Return [X, Y] of the center of cell containing provided text 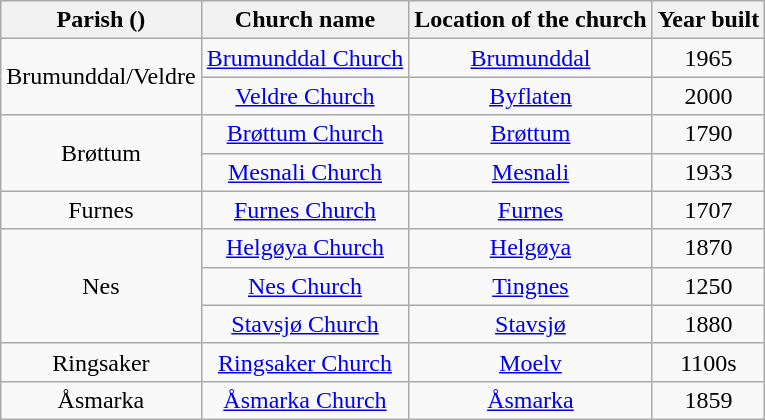
Helgøya [530, 248]
Nes [101, 286]
Nes Church [305, 286]
1790 [708, 134]
Location of the church [530, 20]
1870 [708, 248]
Moelv [530, 362]
1965 [708, 58]
Ringsaker Church [305, 362]
Brumunddal [530, 58]
Brumunddal/Veldre [101, 77]
Ringsaker [101, 362]
1859 [708, 400]
Parish () [101, 20]
1880 [708, 324]
Brumunddal Church [305, 58]
Helgøya Church [305, 248]
2000 [708, 96]
1707 [708, 210]
Stavsjø [530, 324]
1100s [708, 362]
Stavsjø Church [305, 324]
Brøttum Church [305, 134]
Åsmarka Church [305, 400]
Mesnali Church [305, 172]
Tingnes [530, 286]
Church name [305, 20]
Byflaten [530, 96]
Mesnali [530, 172]
Year built [708, 20]
Furnes Church [305, 210]
1933 [708, 172]
Veldre Church [305, 96]
1250 [708, 286]
